Scan for the cell matching the given text and deliver its (X, Y) coordinate at center. 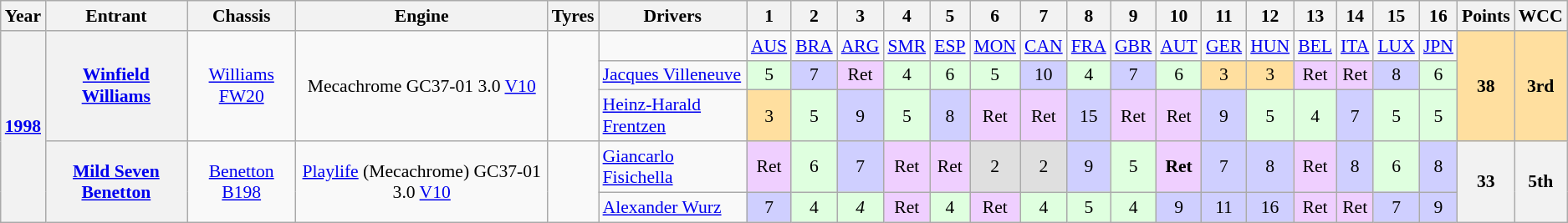
Drivers (672, 16)
BEL (1315, 46)
Points (1486, 16)
14 (1355, 16)
13 (1315, 16)
Jacques Villeneuve (672, 75)
BRA (815, 46)
JPN (1438, 46)
FRA (1089, 46)
GER (1224, 46)
Winfield Williams (116, 86)
1998 (23, 127)
Chassis (242, 16)
AUS (769, 46)
Engine (421, 16)
AUT (1178, 46)
Williams FW20 (242, 86)
1 (769, 16)
HUN (1269, 46)
MON (995, 46)
Heinz-Harald Frentzen (672, 115)
Year (23, 16)
ITA (1355, 46)
Tyres (574, 16)
ESP (950, 46)
Mild Seven Benetton (116, 182)
Benetton B198 (242, 182)
5th (1540, 182)
38 (1486, 86)
ARG (861, 46)
GBR (1134, 46)
CAN (1044, 46)
Entrant (116, 16)
Playlife (Mecachrome) GC37-01 3.0 V10 (421, 182)
Alexander Wurz (672, 207)
12 (1269, 16)
Giancarlo Fisichella (672, 167)
LUX (1396, 46)
3rd (1540, 86)
WCC (1540, 16)
SMR (907, 46)
Mecachrome GC37-01 3.0 V10 (421, 86)
33 (1486, 182)
